Return the [X, Y] coordinate for the center point of the cell that contains the specified text.  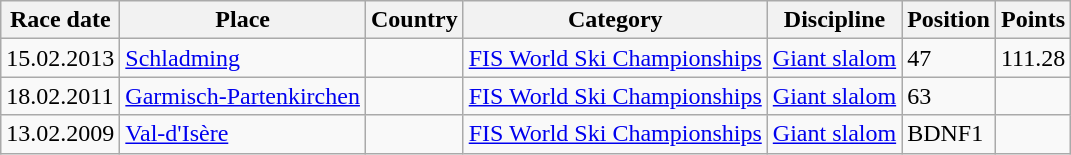
Discipline [834, 20]
15.02.2013 [60, 58]
Place [243, 20]
13.02.2009 [60, 134]
18.02.2011 [60, 96]
47 [949, 58]
Schladming [243, 58]
Val-d'Isère [243, 134]
BDNF1 [949, 134]
111.28 [1032, 58]
Race date [60, 20]
63 [949, 96]
Points [1032, 20]
Category [615, 20]
Garmisch-Partenkirchen [243, 96]
Position [949, 20]
Country [414, 20]
